Find where the given text appears and provide that cell's center as (x, y) coordinate. 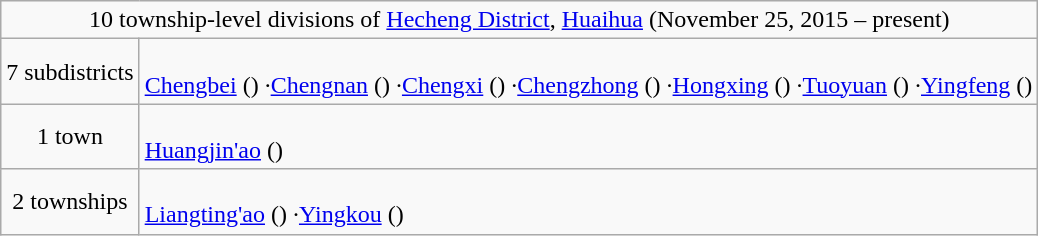
7 subdistricts (70, 72)
10 township-level divisions of Hecheng District, Huaihua (November 25, 2015 – present) (520, 20)
Chengbei () ·Chengnan () ·Chengxi () ·Chengzhong () ·Hongxing () ·Tuoyuan () ·Yingfeng () (588, 72)
2 townships (70, 202)
Liangting'ao () ·Yingkou () (588, 202)
1 town (70, 136)
Huangjin'ao () (588, 136)
